Scan for the cell matching the given text and deliver its (X, Y) coordinate at center. 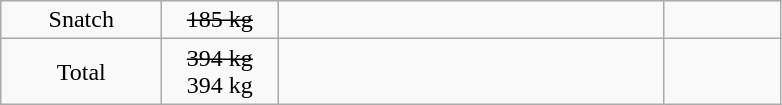
185 kg (220, 20)
Snatch (82, 20)
394 kg394 kg (220, 72)
Total (82, 72)
